Detect which cell encompasses the target text, then output its [X, Y] center coordinate. 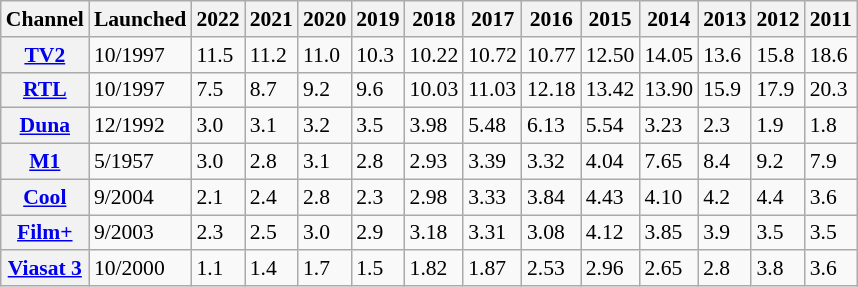
9/2003 [140, 233]
3.32 [552, 162]
5/1957 [140, 162]
18.6 [831, 55]
Duna [45, 126]
12.50 [610, 55]
2.93 [434, 162]
3.84 [552, 197]
2019 [378, 19]
13.42 [610, 90]
2017 [492, 19]
1.7 [324, 269]
9/2004 [140, 197]
3.98 [434, 126]
20.3 [831, 90]
2.98 [434, 197]
2.4 [272, 197]
10.3 [378, 55]
5.54 [610, 126]
4.10 [668, 197]
4.12 [610, 233]
2022 [218, 19]
3.08 [552, 233]
1.9 [778, 126]
11.2 [272, 55]
1.8 [831, 126]
3.85 [668, 233]
3.39 [492, 162]
10.72 [492, 55]
3.18 [434, 233]
3.2 [324, 126]
4.43 [610, 197]
12/1992 [140, 126]
Launched [140, 19]
5.48 [492, 126]
1.1 [218, 269]
Viasat 3 [45, 269]
7.9 [831, 162]
10/2000 [140, 269]
Cool [45, 197]
2018 [434, 19]
17.9 [778, 90]
13.90 [668, 90]
RTL [45, 90]
14.05 [668, 55]
2016 [552, 19]
2.96 [610, 269]
3.33 [492, 197]
7.5 [218, 90]
4.2 [724, 197]
3.8 [778, 269]
4.4 [778, 197]
2020 [324, 19]
3.9 [724, 233]
2011 [831, 19]
8.4 [724, 162]
6.13 [552, 126]
2.9 [378, 233]
2014 [668, 19]
9.6 [378, 90]
10.03 [434, 90]
7.65 [668, 162]
15.8 [778, 55]
10.77 [552, 55]
1.87 [492, 269]
2013 [724, 19]
M1 [45, 162]
11.5 [218, 55]
11.03 [492, 90]
TV2 [45, 55]
2015 [610, 19]
2.65 [668, 269]
1.82 [434, 269]
13.6 [724, 55]
Film+ [45, 233]
2021 [272, 19]
2.1 [218, 197]
12.18 [552, 90]
11.0 [324, 55]
2.5 [272, 233]
10.22 [434, 55]
Channel [45, 19]
1.5 [378, 269]
2.53 [552, 269]
2012 [778, 19]
15.9 [724, 90]
3.31 [492, 233]
3.23 [668, 126]
4.04 [610, 162]
8.7 [272, 90]
1.4 [272, 269]
